Provide the (X, Y) coordinate of the cell's center where the given text is located.  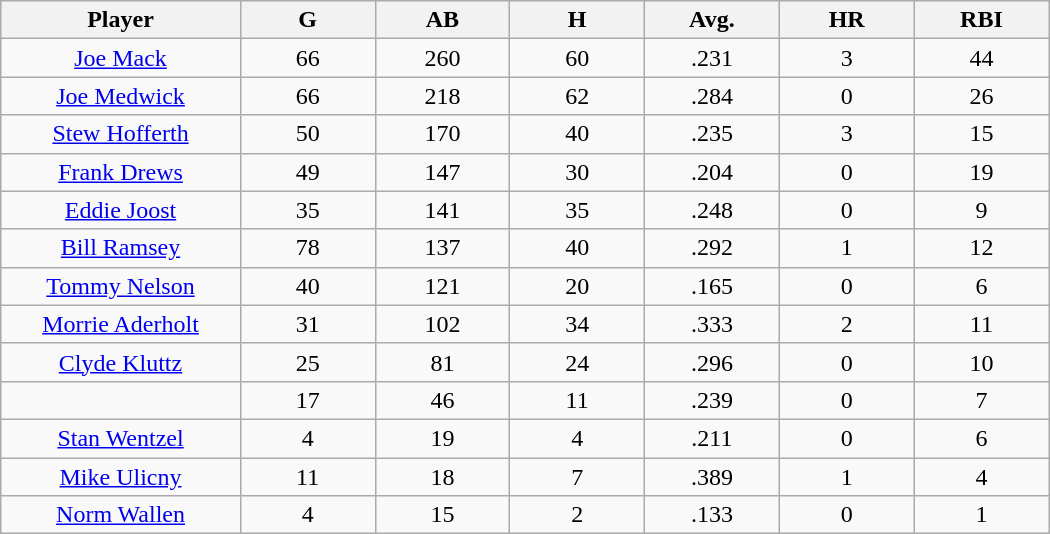
RBI (982, 20)
Mike Ulicny (121, 477)
34 (578, 324)
Player (121, 20)
.296 (712, 362)
Frank Drews (121, 172)
9 (982, 210)
10 (982, 362)
Stan Wentzel (121, 438)
G (308, 20)
Joe Mack (121, 58)
.284 (712, 96)
Norm Wallen (121, 515)
.248 (712, 210)
17 (308, 400)
147 (442, 172)
218 (442, 96)
HR (846, 20)
81 (442, 362)
25 (308, 362)
102 (442, 324)
141 (442, 210)
Avg. (712, 20)
AB (442, 20)
46 (442, 400)
20 (578, 286)
.133 (712, 515)
Bill Ramsey (121, 248)
78 (308, 248)
60 (578, 58)
24 (578, 362)
62 (578, 96)
Stew Hofferth (121, 134)
260 (442, 58)
H (578, 20)
.204 (712, 172)
.235 (712, 134)
50 (308, 134)
49 (308, 172)
18 (442, 477)
Eddie Joost (121, 210)
Clyde Kluttz (121, 362)
30 (578, 172)
Joe Medwick (121, 96)
.333 (712, 324)
.165 (712, 286)
Morrie Aderholt (121, 324)
44 (982, 58)
.239 (712, 400)
31 (308, 324)
.211 (712, 438)
.389 (712, 477)
Tommy Nelson (121, 286)
137 (442, 248)
26 (982, 96)
.231 (712, 58)
170 (442, 134)
121 (442, 286)
12 (982, 248)
.292 (712, 248)
